For the text-containing cell, return its midpoint in (X, Y) coordinate format. 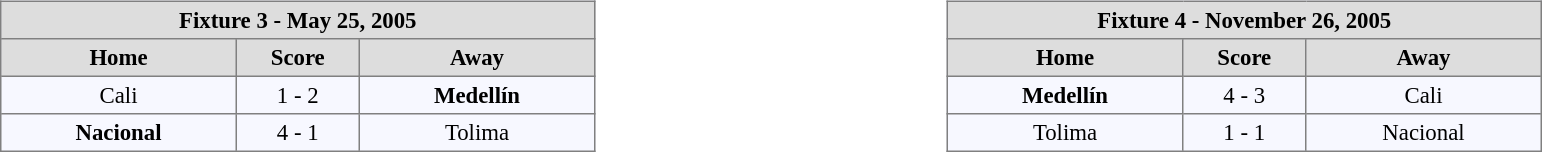
Fixture 3 - May 25, 2005 (298, 20)
1 - 2 (298, 95)
4 - 3 (1244, 95)
Fixture 4 - November 26, 2005 (1244, 20)
1 - 1 (1244, 133)
4 - 1 (298, 133)
